Output the [x, y] coordinate of the center of the cell containing the given text.  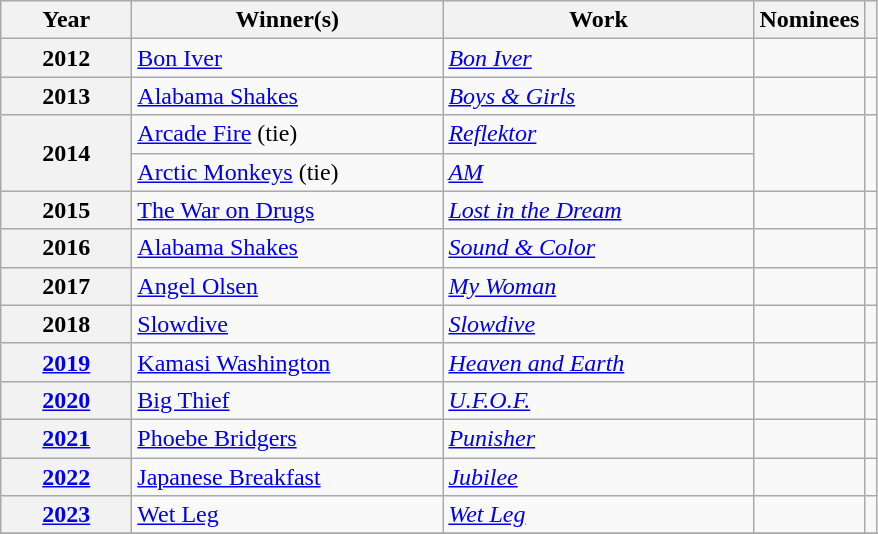
Winner(s) [288, 20]
AM [598, 172]
Boys & Girls [598, 96]
2020 [66, 400]
2017 [66, 286]
2015 [66, 210]
The War on Drugs [288, 210]
2018 [66, 324]
Work [598, 20]
2019 [66, 362]
Heaven and Earth [598, 362]
Kamasi Washington [288, 362]
2023 [66, 515]
2021 [66, 438]
Reflektor [598, 134]
Japanese Breakfast [288, 477]
Angel Olsen [288, 286]
2012 [66, 58]
Phoebe Bridgers [288, 438]
Punisher [598, 438]
2014 [66, 153]
2016 [66, 248]
Year [66, 20]
Lost in the Dream [598, 210]
Arctic Monkeys (tie) [288, 172]
Nominees [810, 20]
My Woman [598, 286]
Jubilee [598, 477]
2022 [66, 477]
Sound & Color [598, 248]
Arcade Fire (tie) [288, 134]
2013 [66, 96]
U.F.O.F. [598, 400]
Big Thief [288, 400]
